Output the [x, y] coordinate of the center of the cell containing the given text.  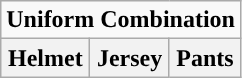
Pants [204, 58]
Jersey [130, 58]
Helmet [46, 58]
Uniform Combination [121, 20]
